From the cell containing the given text, extract its center point as [X, Y] coordinate. 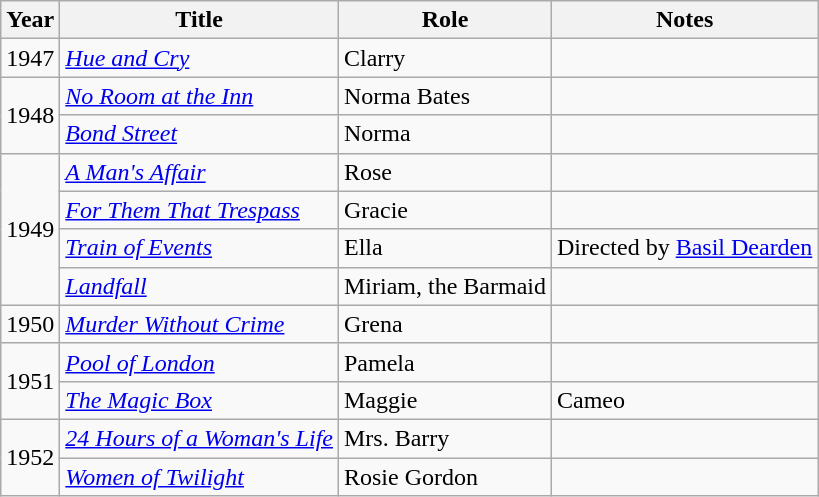
Rosie Gordon [444, 477]
Gracie [444, 210]
1951 [30, 381]
Murder Without Crime [200, 324]
Mrs. Barry [444, 438]
Grena [444, 324]
Directed by Basil Dearden [685, 248]
Women of Twilight [200, 477]
A Man's Affair [200, 172]
No Room at the Inn [200, 96]
1950 [30, 324]
1949 [30, 229]
Landfall [200, 286]
1948 [30, 115]
1947 [30, 58]
Norma Bates [444, 96]
Clarry [444, 58]
Rose [444, 172]
For Them That Trespass [200, 210]
Bond Street [200, 134]
Notes [685, 20]
Title [200, 20]
1952 [30, 457]
Train of Events [200, 248]
Pool of London [200, 362]
24 Hours of a Woman's Life [200, 438]
Norma [444, 134]
Cameo [685, 400]
Maggie [444, 400]
Ella [444, 248]
Year [30, 20]
The Magic Box [200, 400]
Role [444, 20]
Hue and Cry [200, 58]
Pamela [444, 362]
Miriam, the Barmaid [444, 286]
